For the text-containing cell, return its midpoint in [x, y] coordinate format. 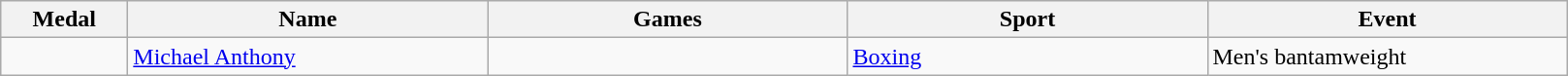
Men's bantamweight [1387, 57]
Games [667, 19]
Name [308, 19]
Event [1387, 19]
Sport [1028, 19]
Boxing [1028, 57]
Michael Anthony [308, 57]
Medal [64, 19]
